Extract the [x, y] coordinate from the center of the cell holding the provided text.  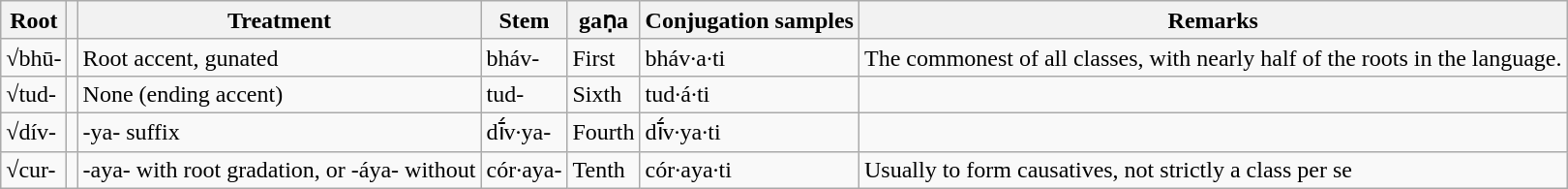
Conjugation samples [749, 20]
bháv·a·ti [749, 57]
√bhū- [34, 57]
√dív- [34, 132]
tud·á·ti [749, 94]
Remarks [1213, 20]
bháv- [525, 57]
Stem [525, 20]
The commonest of all classes, with nearly half of the roots in the language. [1213, 57]
Fourth [604, 132]
None (ending accent) [279, 94]
√cur- [34, 170]
dī́v·ya- [525, 132]
Root accent, gunated [279, 57]
Usually to form causatives, not strictly a class per se [1213, 170]
Treatment [279, 20]
dī́v·ya·ti [749, 132]
First [604, 57]
gaṇa [604, 20]
√tud- [34, 94]
-aya- with root gradation, or -áya- without [279, 170]
Sixth [604, 94]
Root [34, 20]
Tenth [604, 170]
tud- [525, 94]
cór·aya- [525, 170]
cór·aya·ti [749, 170]
-ya- suffix [279, 132]
